Output the (X, Y) coordinate of the center of the cell containing the given text.  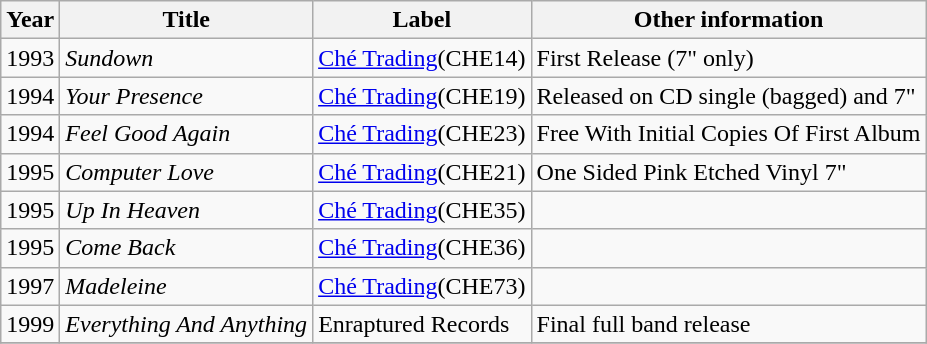
1993 (30, 58)
Everything And Anything (186, 324)
Year (30, 20)
Label (422, 20)
Your Presence (186, 96)
Title (186, 20)
Other information (728, 20)
1999 (30, 324)
First Release (7" only) (728, 58)
Madeleine (186, 286)
Free With Initial Copies Of First Album (728, 134)
1997 (30, 286)
Feel Good Again (186, 134)
Computer Love (186, 172)
Ché Trading(CHE19) (422, 96)
Ché Trading(CHE35) (422, 210)
Come Back (186, 248)
Enraptured Records (422, 324)
Ché Trading(CHE36) (422, 248)
Sundown (186, 58)
Released on CD single (bagged) and 7" (728, 96)
Ché Trading(CHE14) (422, 58)
Ché Trading(CHE73) (422, 286)
Ché Trading(CHE23) (422, 134)
Up In Heaven (186, 210)
Ché Trading(CHE21) (422, 172)
Final full band release (728, 324)
One Sided Pink Etched Vinyl 7" (728, 172)
